Locate the cell with the specified text and output its (X, Y) center coordinate. 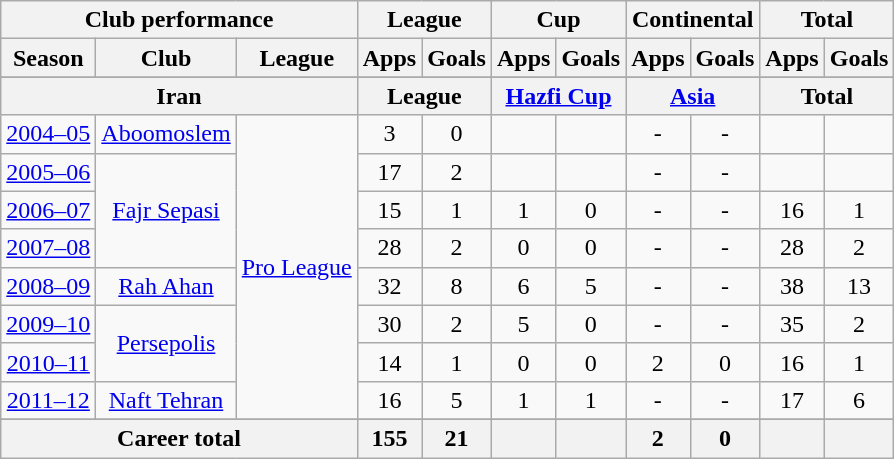
Pro League (296, 267)
15 (389, 210)
30 (389, 324)
Persepolis (166, 343)
2010–11 (48, 362)
Rah Ahan (166, 286)
Asia (693, 96)
Club performance (179, 20)
Iran (179, 96)
2004–05 (48, 134)
2009–10 (48, 324)
32 (389, 286)
Club (166, 58)
Hazfi Cup (558, 96)
13 (859, 286)
Cup (558, 20)
21 (457, 438)
Continental (693, 20)
38 (792, 286)
2005–06 (48, 172)
Fajr Sepasi (166, 210)
14 (389, 362)
2006–07 (48, 210)
Season (48, 58)
2007–08 (48, 248)
3 (389, 134)
35 (792, 324)
8 (457, 286)
Career total (179, 438)
2008–09 (48, 286)
2011–12 (48, 400)
155 (389, 438)
Naft Tehran (166, 400)
Aboomoslem (166, 134)
